Return the [x, y] coordinate for the center point of the cell that contains the specified text.  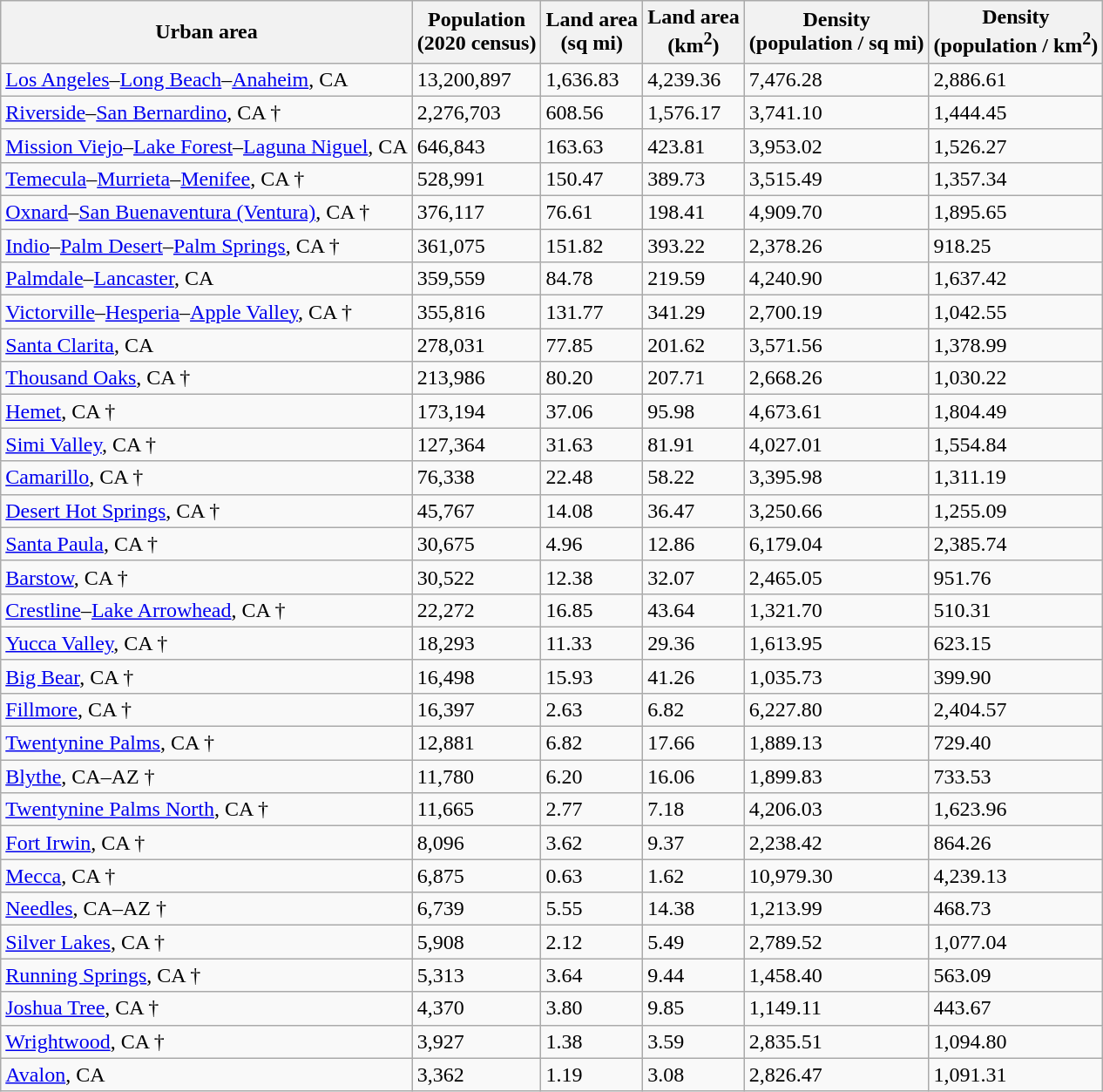
Barstow, CA † [206, 577]
0.63 [592, 876]
393.22 [694, 246]
2,378.26 [836, 246]
45,767 [477, 511]
2,238.42 [836, 843]
468.73 [1016, 909]
443.67 [1016, 1008]
7,476.28 [836, 79]
1,458.40 [836, 975]
Needles, CA–AZ † [206, 909]
Santa Paula, CA † [206, 544]
918.25 [1016, 246]
646,843 [477, 146]
Santa Clarita, CA [206, 345]
22.48 [592, 478]
4,240.90 [836, 279]
389.73 [694, 179]
2,276,703 [477, 112]
1,035.73 [836, 676]
Land area(sq mi) [592, 32]
150.47 [592, 179]
16.06 [694, 777]
Simi Valley, CA † [206, 444]
563.09 [1016, 975]
12,881 [477, 743]
1,895.65 [1016, 213]
3.59 [694, 1041]
3,250.66 [836, 511]
16,397 [477, 709]
11,665 [477, 810]
13,200,897 [477, 79]
173,194 [477, 411]
1,636.83 [592, 79]
31.63 [592, 444]
Thousand Oaks, CA † [206, 378]
1,554.84 [1016, 444]
1.38 [592, 1041]
1,321.70 [836, 610]
163.63 [592, 146]
14.08 [592, 511]
4,239.36 [694, 79]
1,804.49 [1016, 411]
Indio–Palm Desert–Palm Springs, CA † [206, 246]
278,031 [477, 345]
623.15 [1016, 643]
1,311.19 [1016, 478]
84.78 [592, 279]
Los Angeles–Long Beach–Anaheim, CA [206, 79]
5,313 [477, 975]
1,094.80 [1016, 1041]
8,096 [477, 843]
58.22 [694, 478]
3,362 [477, 1075]
1,378.99 [1016, 345]
Riverside–San Bernardino, CA † [206, 112]
2,465.05 [836, 577]
399.90 [1016, 676]
81.91 [694, 444]
Density(population / sq mi) [836, 32]
Avalon, CA [206, 1075]
5,908 [477, 942]
6,739 [477, 909]
127,364 [477, 444]
1,255.09 [1016, 511]
Yucca Valley, CA † [206, 643]
Temecula–Murrieta–Menifee, CA † [206, 179]
201.62 [694, 345]
1,357.34 [1016, 179]
9.44 [694, 975]
29.36 [694, 643]
1,091.31 [1016, 1075]
10,979.30 [836, 876]
4,027.01 [836, 444]
2,886.61 [1016, 79]
80.20 [592, 378]
30,675 [477, 544]
Desert Hot Springs, CA † [206, 511]
6.20 [592, 777]
9.85 [694, 1008]
17.66 [694, 743]
11.33 [592, 643]
1,213.99 [836, 909]
5.55 [592, 909]
1.62 [694, 876]
361,075 [477, 246]
32.07 [694, 577]
3,571.56 [836, 345]
5.49 [694, 942]
3,953.02 [836, 146]
2,700.19 [836, 312]
341.29 [694, 312]
2,668.26 [836, 378]
3.80 [592, 1008]
14.38 [694, 909]
3.62 [592, 843]
Wrightwood, CA † [206, 1041]
2.63 [592, 709]
3.08 [694, 1075]
1,889.13 [836, 743]
355,816 [477, 312]
4,206.03 [836, 810]
Land area(km2) [694, 32]
36.47 [694, 511]
1.19 [592, 1075]
3,741.10 [836, 112]
Blythe, CA–AZ † [206, 777]
Mecca, CA † [206, 876]
1,030.22 [1016, 378]
Running Springs, CA † [206, 975]
1,526.27 [1016, 146]
Mission Viejo–Lake Forest–Laguna Niguel, CA [206, 146]
30,522 [477, 577]
198.41 [694, 213]
16,498 [477, 676]
1,637.42 [1016, 279]
131.77 [592, 312]
12.86 [694, 544]
608.56 [592, 112]
510.31 [1016, 610]
3,395.98 [836, 478]
Oxnard–San Buenaventura (Ventura), CA † [206, 213]
Victorville–Hesperia–Apple Valley, CA † [206, 312]
22,272 [477, 610]
1,613.95 [836, 643]
151.82 [592, 246]
Twentynine Palms North, CA † [206, 810]
Fillmore, CA † [206, 709]
41.26 [694, 676]
11,780 [477, 777]
37.06 [592, 411]
864.26 [1016, 843]
43.64 [694, 610]
528,991 [477, 179]
2,835.51 [836, 1041]
Fort Irwin, CA † [206, 843]
Hemet, CA † [206, 411]
Density(population / km2) [1016, 32]
Crestline–Lake Arrowhead, CA † [206, 610]
16.85 [592, 610]
207.71 [694, 378]
6,227.80 [836, 709]
Population(2020 census) [477, 32]
1,042.55 [1016, 312]
213,986 [477, 378]
1,576.17 [694, 112]
Silver Lakes, CA † [206, 942]
76.61 [592, 213]
4,370 [477, 1008]
423.81 [694, 146]
219.59 [694, 279]
1,149.11 [836, 1008]
6,875 [477, 876]
2,385.74 [1016, 544]
Camarillo, CA † [206, 478]
77.85 [592, 345]
729.40 [1016, 743]
Joshua Tree, CA † [206, 1008]
Urban area [206, 32]
733.53 [1016, 777]
359,559 [477, 279]
1,444.45 [1016, 112]
1,623.96 [1016, 810]
Palmdale–Lancaster, CA [206, 279]
3.64 [592, 975]
Big Bear, CA † [206, 676]
1,077.04 [1016, 942]
4,673.61 [836, 411]
6,179.04 [836, 544]
12.38 [592, 577]
4.96 [592, 544]
376,117 [477, 213]
15.93 [592, 676]
Twentynine Palms, CA † [206, 743]
9.37 [694, 843]
2,789.52 [836, 942]
2.77 [592, 810]
2,404.57 [1016, 709]
951.76 [1016, 577]
76,338 [477, 478]
3,515.49 [836, 179]
3,927 [477, 1041]
4,909.70 [836, 213]
95.98 [694, 411]
18,293 [477, 643]
4,239.13 [1016, 876]
2,826.47 [836, 1075]
2.12 [592, 942]
1,899.83 [836, 777]
7.18 [694, 810]
